Return the [X, Y] coordinate for the center point of the cell that contains the specified text.  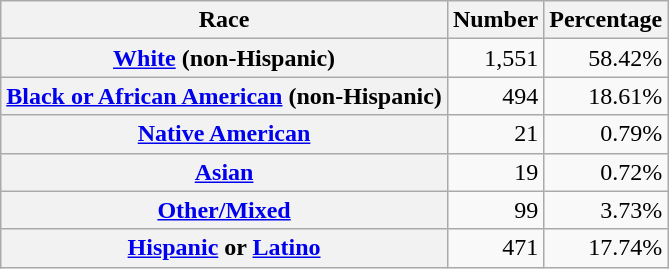
17.74% [606, 248]
21 [495, 134]
99 [495, 210]
Asian [224, 172]
494 [495, 96]
Race [224, 20]
White (non-Hispanic) [224, 58]
1,551 [495, 58]
Other/Mixed [224, 210]
19 [495, 172]
Native American [224, 134]
471 [495, 248]
58.42% [606, 58]
Black or African American (non-Hispanic) [224, 96]
Percentage [606, 20]
0.79% [606, 134]
18.61% [606, 96]
3.73% [606, 210]
0.72% [606, 172]
Hispanic or Latino [224, 248]
Number [495, 20]
